Provide the (x, y) coordinate of the cell's center where the given text is located.  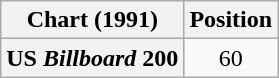
US Billboard 200 (92, 58)
Position (231, 20)
60 (231, 58)
Chart (1991) (92, 20)
